Determine the (x, y) coordinate at the center of the cell enclosing the given text.  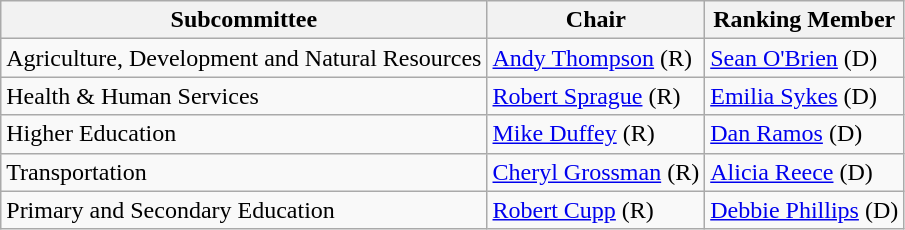
Robert Sprague (R) (596, 96)
Primary and Secondary Education (244, 210)
Debbie Phillips (D) (804, 210)
Cheryl Grossman (R) (596, 172)
Sean O'Brien (D) (804, 58)
Emilia Sykes (D) (804, 96)
Robert Cupp (R) (596, 210)
Higher Education (244, 134)
Mike Duffey (R) (596, 134)
Ranking Member (804, 20)
Chair (596, 20)
Andy Thompson (R) (596, 58)
Dan Ramos (D) (804, 134)
Agriculture, Development and Natural Resources (244, 58)
Health & Human Services (244, 96)
Transportation (244, 172)
Subcommittee (244, 20)
Alicia Reece (D) (804, 172)
